Find where the given text appears and provide that cell's center as (X, Y) coordinate. 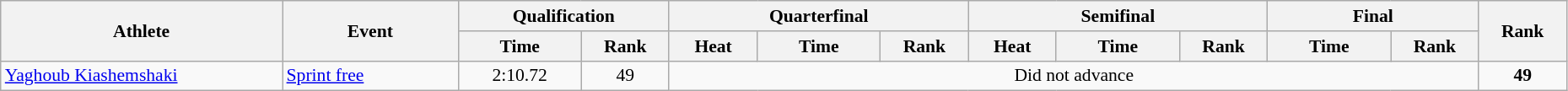
Semifinal (1118, 16)
Qualification (563, 16)
Yaghoub Kiashemshaki (142, 76)
Did not advance (1074, 76)
Event (371, 30)
Athlete (142, 30)
Final (1373, 16)
Quarterfinal (818, 16)
Sprint free (371, 76)
2:10.72 (520, 76)
